Scan for the cell matching the given text and deliver its [x, y] coordinate at center. 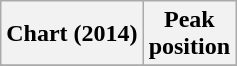
Chart (2014) [72, 34]
Peakposition [189, 34]
